Identify which cell holds the provided text, then report its [x, y] central coordinate. 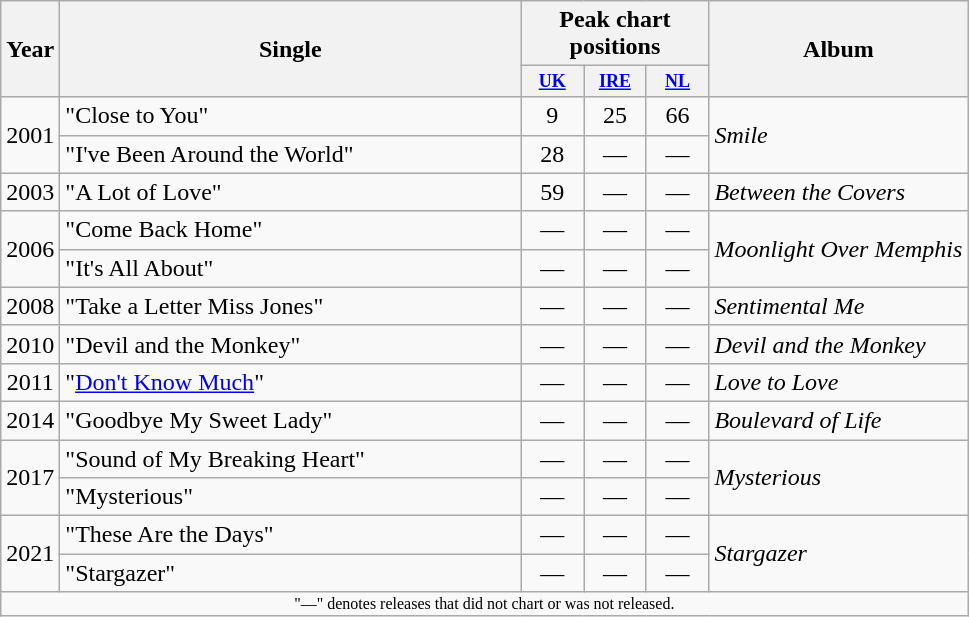
"Sound of My Breaking Heart" [290, 459]
Sentimental Me [838, 306]
"Come Back Home" [290, 230]
"Mysterious" [290, 497]
Single [290, 49]
Stargazer [838, 554]
2006 [30, 249]
66 [678, 116]
"A Lot of Love" [290, 192]
"Take a Letter Miss Jones" [290, 306]
Year [30, 49]
"Don't Know Much" [290, 382]
Mysterious [838, 478]
2010 [30, 344]
2011 [30, 382]
"Close to You" [290, 116]
2001 [30, 135]
UK [552, 82]
Album [838, 49]
9 [552, 116]
"These Are the Days" [290, 535]
Boulevard of Life [838, 420]
2003 [30, 192]
2021 [30, 554]
2014 [30, 420]
2008 [30, 306]
Between the Covers [838, 192]
Moonlight Over Memphis [838, 249]
28 [552, 154]
Smile [838, 135]
Love to Love [838, 382]
"Goodbye My Sweet Lady" [290, 420]
"It's All About" [290, 268]
"I've Been Around the World" [290, 154]
IRE [616, 82]
Peak chart positions [615, 34]
Devil and the Monkey [838, 344]
"—" denotes releases that did not chart or was not released. [484, 604]
2017 [30, 478]
"Devil and the Monkey" [290, 344]
59 [552, 192]
NL [678, 82]
25 [616, 116]
"Stargazer" [290, 573]
